Search for the cell housing the specified text and yield its (X, Y) center coordinate. 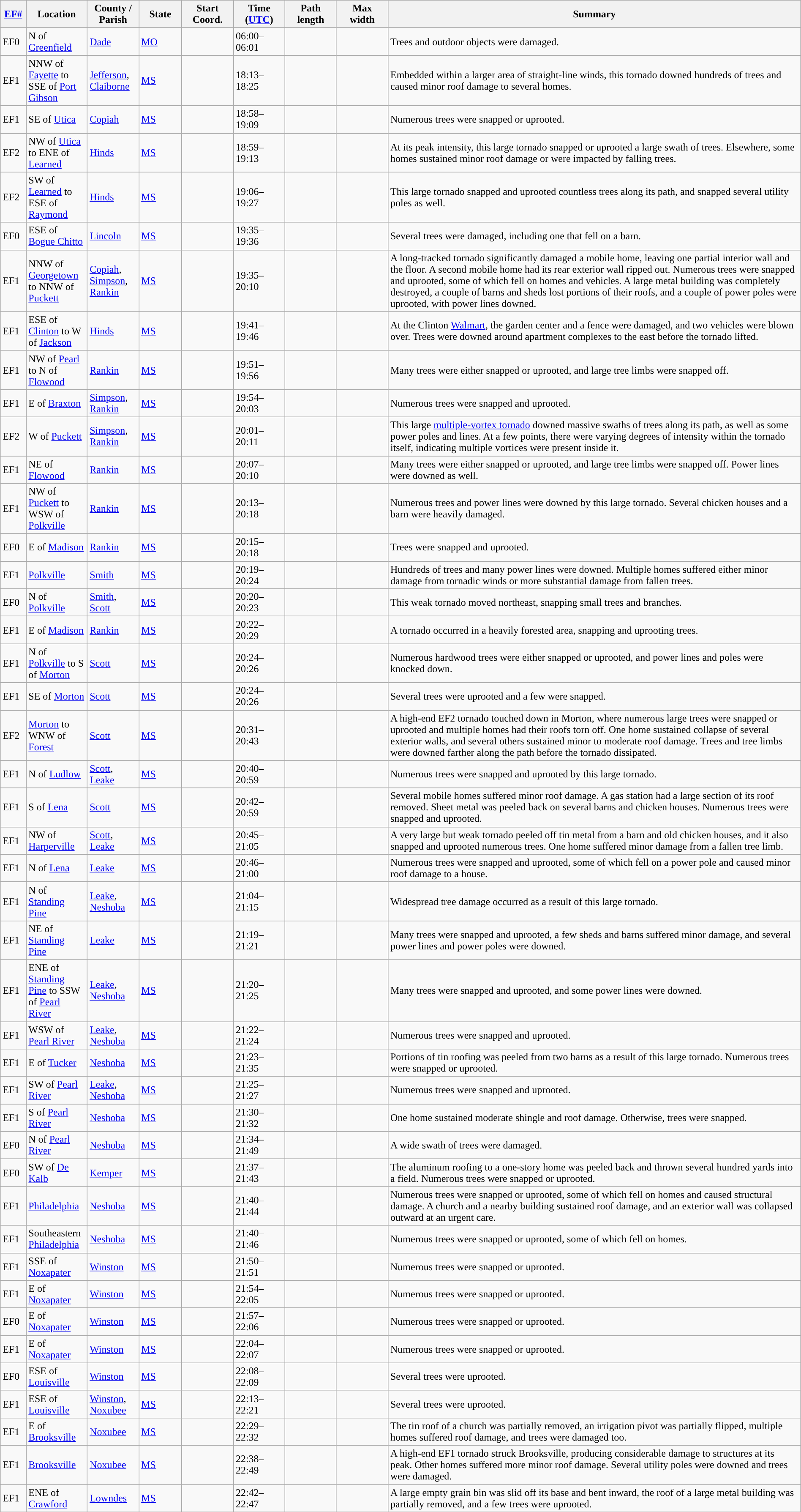
WSW of Pearl River (57, 1035)
22:42–22:47 (259, 1498)
Philadelphia (57, 1206)
SW of De Kalb (57, 1173)
20:15–20:18 (259, 548)
NW of Utica to ENE of Learned (57, 153)
21:19–21:21 (259, 940)
SW of Learned to ESE of Raymond (57, 197)
Numerous hardwood trees were either snapped or uprooted, and power lines and poles were knocked down. (594, 663)
NW of Puckett to WSW of Polkville (57, 509)
20:42–20:59 (259, 807)
21:20–21:25 (259, 990)
One home sustained moderate shingle and roof damage. Otherwise, trees were snapped. (594, 1118)
19:35–19:36 (259, 236)
NNW of Fayette to SSE of Port Gibson (57, 80)
NNW of Georgetown to NNW of Puckett (57, 281)
Numerous trees were snapped or uprooted, some of which fell on homes. (594, 1239)
Trees were snapped and uprooted. (594, 548)
The aluminum roofing to a one-story home was peeled back and thrown several hundred yards into a field. Numerous trees were snapped or uprooted. (594, 1173)
Many trees were either snapped or uprooted, and large tree limbs were snapped off. (594, 370)
ESE of Bogue Chitto (57, 236)
Dade (113, 41)
20:01–20:11 (259, 436)
Embedded within a larger area of straight-line winds, this tornado downed hundreds of trees and caused minor roof damage to several homes. (594, 80)
SE of Morton (57, 697)
A tornado occurred in a heavily forested area, snapping and uprooting trees. (594, 630)
Southeastern Philadelphia (57, 1239)
21:40–21:46 (259, 1239)
Winston, Noxubee (113, 1404)
21:23–21:35 (259, 1063)
Numerous trees were snapped and uprooted, some of which fell on a power pole and caused minor roof damage to a house. (594, 868)
S of Pearl River (57, 1118)
20:13–20:18 (259, 509)
18:13–18:25 (259, 80)
N of Ludlow (57, 774)
Lowndes (113, 1498)
E of Brooksville (57, 1431)
Copiah, Simpson, Rankin (113, 281)
Portions of tin roofing was peeled from two barns as a result of this large tornado. Numerous trees were snapped or uprooted. (594, 1063)
MO (161, 41)
Time (UTC) (259, 14)
EF# (14, 14)
Trees and outdoor objects were damaged. (594, 41)
Smith (113, 575)
22:13–22:21 (259, 1404)
Numerous trees were snapped and uprooted by this large tornado. (594, 774)
Widespread tree damage occurred as a result of this large tornado. (594, 901)
21:30–21:32 (259, 1118)
N of Pearl River (57, 1146)
NE of Standing Pine (57, 940)
County / Parish (113, 14)
W of Puckett (57, 436)
Path length (311, 14)
Summary (594, 14)
22:04–22:07 (259, 1349)
22:38–22:49 (259, 1465)
NW of Harperville (57, 840)
20:31–20:43 (259, 735)
N of Lena (57, 868)
SW of Pearl River (57, 1091)
State (161, 14)
Polkville (57, 575)
21:22–21:24 (259, 1035)
19:06–19:27 (259, 197)
18:59–19:13 (259, 153)
21:37–21:43 (259, 1173)
Jefferson, Claiborne (113, 80)
N of Standing Pine (57, 901)
Morton to WNW of Forest (57, 735)
19:41–19:46 (259, 331)
21:34–21:49 (259, 1146)
20:45–21:05 (259, 840)
Many trees were snapped and uprooted, a few sheds and barns suffered minor damage, and several power lines and power poles were downed. (594, 940)
Copiah (113, 119)
20:46–21:00 (259, 868)
21:50–21:51 (259, 1266)
Max width (362, 14)
21:54–22:05 (259, 1294)
21:40–21:44 (259, 1206)
Many trees were snapped and uprooted, and some power lines were downed. (594, 990)
ESE of Clinton to W of Jackson (57, 331)
18:58–19:09 (259, 119)
Several trees were uprooted and a few were snapped. (594, 697)
ENE of Crawford (57, 1498)
S of Lena (57, 807)
Numerous trees and power lines were downed by this large tornado. Several chicken houses and a barn were heavily damaged. (594, 509)
NW of Pearl to N of Flowood (57, 370)
21:25–21:27 (259, 1091)
20:40–20:59 (259, 774)
20:07–20:10 (259, 469)
Brooksville (57, 1465)
Start Coord. (207, 14)
20:19–20:24 (259, 575)
20:22–20:29 (259, 630)
ENE of Standing Pine to SSW of Pearl River (57, 990)
22:29–22:32 (259, 1431)
19:51–19:56 (259, 370)
This large tornado snapped and uprooted countless trees along its path, and snapped several utility poles as well. (594, 197)
NE of Flowood (57, 469)
N of Polkville (57, 603)
E of Braxton (57, 403)
06:00–06:01 (259, 41)
19:54–20:03 (259, 403)
Many trees were either snapped or uprooted, and large tree limbs were snapped off. Power lines were downed as well. (594, 469)
N of Greenfield (57, 41)
SSE of Noxapater (57, 1266)
20:20–20:23 (259, 603)
SE of Utica (57, 119)
Several trees were damaged, including one that fell on a barn. (594, 236)
Smith, Scott (113, 603)
21:57–22:06 (259, 1321)
Lincoln (113, 236)
E of Tucker (57, 1063)
19:35–20:10 (259, 281)
A wide swath of trees were damaged. (594, 1146)
Location (57, 14)
N of Polkville to S of Morton (57, 663)
This weak tornado moved northeast, snapping small trees and branches. (594, 603)
21:04–21:15 (259, 901)
22:08–22:09 (259, 1376)
Kemper (113, 1173)
